Return (X, Y) of the center of cell containing provided text 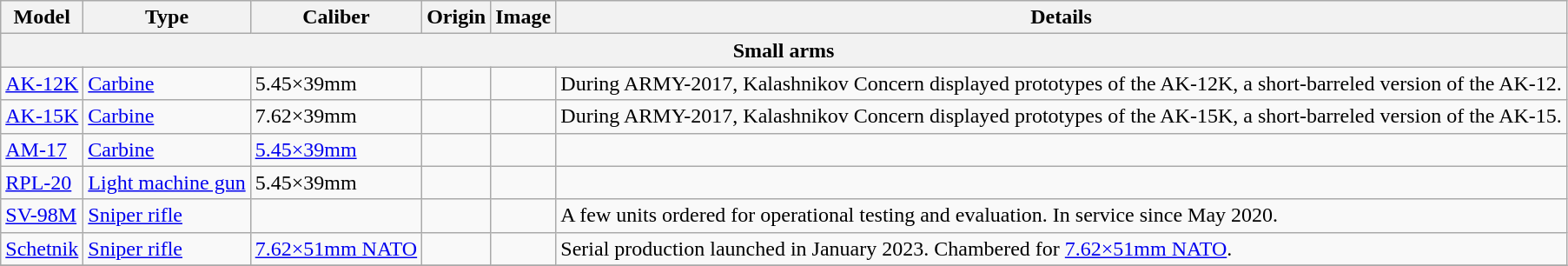
During ARMY-2017, Kalashnikov Concern displayed prototypes of the AK-15K, a short-barreled version of the AK-15. (1062, 116)
RPL-20 (42, 183)
Image (523, 17)
SV-98M (42, 216)
AK-12K (42, 83)
Small arms (784, 50)
AM-17 (42, 150)
7.62×51mm NATO (336, 249)
Model (42, 17)
Details (1062, 17)
Schetnik (42, 249)
Serial production launched in January 2023. Chambered for 7.62×51mm NATO. (1062, 249)
AK-15K (42, 116)
Origin (457, 17)
A few units ordered for operational testing and evaluation. In service since May 2020. (1062, 216)
During ARMY-2017, Kalashnikov Concern displayed prototypes of the AK-12K, a short-barreled version of the AK-12. (1062, 83)
Type (167, 17)
Light machine gun (167, 183)
7.62×39mm (336, 116)
Caliber (336, 17)
